Provide the (X, Y) coordinate of the cell's center where the given text is located.  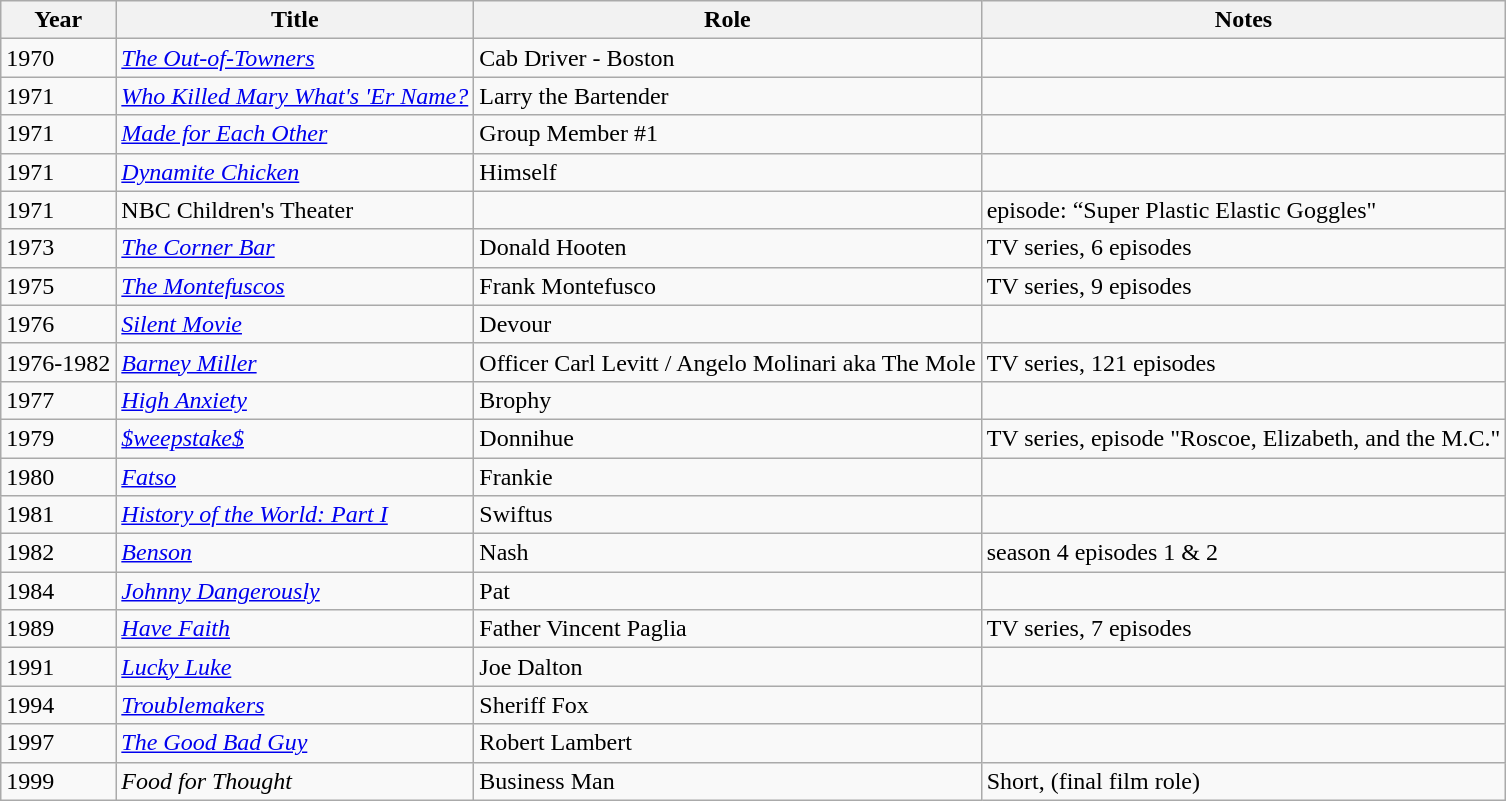
TV series, episode "Roscoe, Elizabeth, and the M.C." (1244, 438)
Father Vincent Paglia (728, 629)
1975 (58, 286)
1970 (58, 58)
TV series, 9 episodes (1244, 286)
Larry the Bartender (728, 96)
Pat (728, 591)
Donald Hooten (728, 248)
Have Faith (295, 629)
1977 (58, 400)
Sheriff Fox (728, 705)
Short, (final film role) (1244, 781)
1981 (58, 515)
Benson (295, 553)
TV series, 121 episodes (1244, 362)
1982 (58, 553)
episode: “Super Plastic Elastic Goggles" (1244, 210)
Officer Carl Levitt / Angelo Molinari aka The Mole (728, 362)
Joe Dalton (728, 667)
Johnny Dangerously (295, 591)
1984 (58, 591)
The Out-of-Towners (295, 58)
Fatso (295, 477)
High Anxiety (295, 400)
1999 (58, 781)
Cab Driver - Boston (728, 58)
season 4 episodes 1 & 2 (1244, 553)
$weepstake$ (295, 438)
TV series, 6 episodes (1244, 248)
1997 (58, 743)
1976 (58, 324)
Troublemakers (295, 705)
Dynamite Chicken (295, 172)
1973 (58, 248)
The Corner Bar (295, 248)
Brophy (728, 400)
1980 (58, 477)
Food for Thought (295, 781)
Himself (728, 172)
1991 (58, 667)
Who Killed Mary What's 'Er Name? (295, 96)
1979 (58, 438)
Barney Miller (295, 362)
1989 (58, 629)
Robert Lambert (728, 743)
Business Man (728, 781)
1976-1982 (58, 362)
Year (58, 20)
Made for Each Other (295, 134)
Nash (728, 553)
The Good Bad Guy (295, 743)
Swiftus (728, 515)
Group Member #1 (728, 134)
Silent Movie (295, 324)
TV series, 7 episodes (1244, 629)
History of the World: Part I (295, 515)
Frankie (728, 477)
The Montefuscos (295, 286)
Devour (728, 324)
Lucky Luke (295, 667)
NBC Children's Theater (295, 210)
Title (295, 20)
Frank Montefusco (728, 286)
1994 (58, 705)
Notes (1244, 20)
Donnihue (728, 438)
Role (728, 20)
